Extract the (x, y) coordinate from the center of the cell holding the provided text.  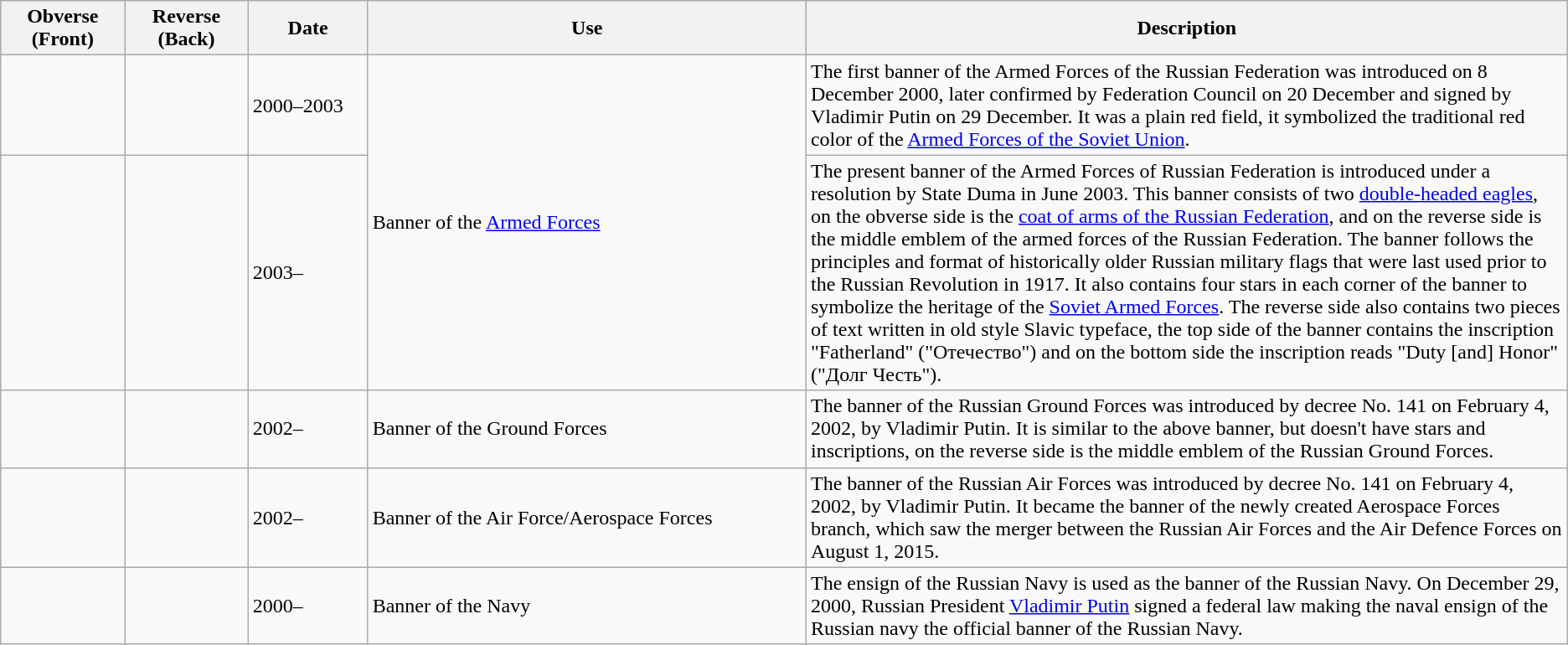
Banner of the Ground Forces (586, 429)
Date (308, 28)
2000–2003 (308, 106)
Banner of the Armed Forces (586, 223)
2000– (308, 606)
Reverse (Back) (186, 28)
Banner of the Navy (586, 606)
Description (1186, 28)
2003– (308, 273)
Obverse (Front) (63, 28)
Use (586, 28)
Banner of the Air Force/Aerospace Forces (586, 518)
